Return [X, Y] of the center of cell containing provided text 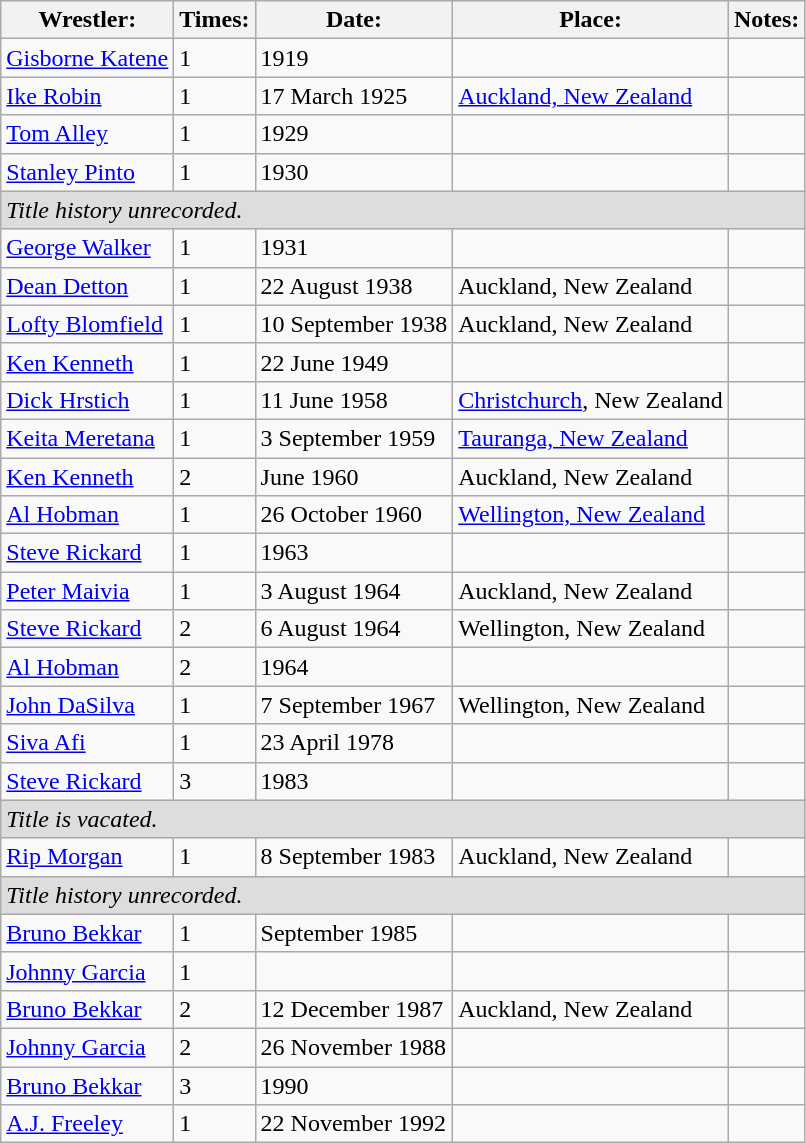
Title is vacated. [403, 819]
Times: [214, 20]
Gisborne Katene [88, 58]
11 June 1958 [354, 400]
22 November 1992 [354, 1124]
George Walker [88, 248]
22 June 1949 [354, 362]
Place: [591, 20]
Tauranga, New Zealand [591, 438]
1931 [354, 248]
1963 [354, 553]
3 August 1964 [354, 591]
Siva Afi [88, 743]
7 September 1967 [354, 705]
Peter Maivia [88, 591]
June 1960 [354, 477]
Date: [354, 20]
Tom Alley [88, 134]
Keita Meretana [88, 438]
1964 [354, 667]
Stanley Pinto [88, 172]
17 March 1925 [354, 96]
Rip Morgan [88, 857]
1930 [354, 172]
1919 [354, 58]
22 August 1938 [354, 286]
26 November 1988 [354, 1047]
Dean Detton [88, 286]
Ike Robin [88, 96]
Dick Hrstich [88, 400]
A.J. Freeley [88, 1124]
Wrestler: [88, 20]
Notes: [766, 20]
Christchurch, New Zealand [591, 400]
1983 [354, 781]
1990 [354, 1085]
12 December 1987 [354, 1009]
September 1985 [354, 933]
23 April 1978 [354, 743]
6 August 1964 [354, 629]
1929 [354, 134]
Lofty Blomfield [88, 324]
3 September 1959 [354, 438]
26 October 1960 [354, 515]
10 September 1938 [354, 324]
John DaSilva [88, 705]
8 September 1983 [354, 857]
